Determine the [x, y] coordinate at the center of the cell enclosing the given text.  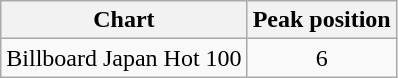
Peak position [322, 20]
Billboard Japan Hot 100 [124, 58]
Chart [124, 20]
6 [322, 58]
